Scan for the cell matching the given text and deliver its [X, Y] coordinate at center. 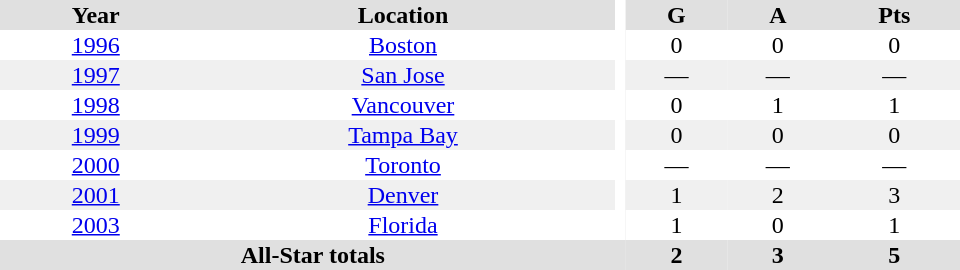
A [778, 15]
Toronto [404, 165]
1997 [96, 75]
Location [404, 15]
Vancouver [404, 105]
1999 [96, 135]
Boston [404, 45]
1998 [96, 105]
Tampa Bay [404, 135]
Florida [404, 225]
1996 [96, 45]
Year [96, 15]
All-Star totals [313, 255]
5 [894, 255]
Denver [404, 195]
G [676, 15]
San Jose [404, 75]
2001 [96, 195]
Pts [894, 15]
2000 [96, 165]
2003 [96, 225]
